From the cell containing the given text, extract its center point as (X, Y) coordinate. 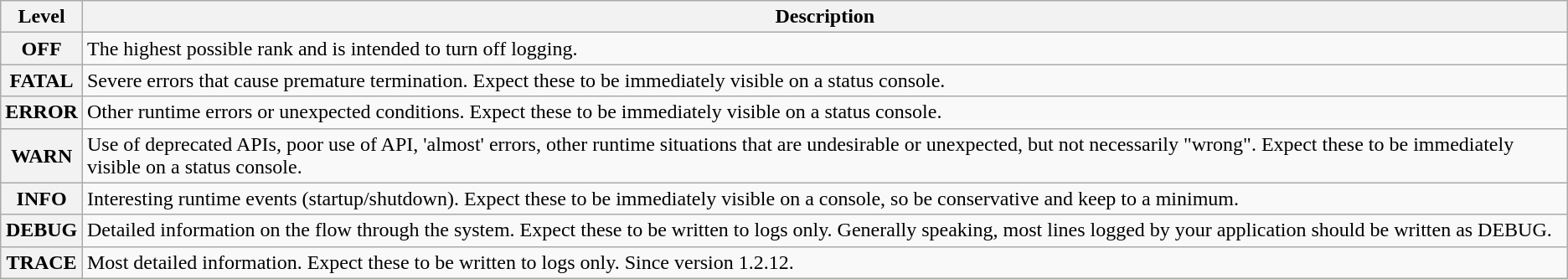
DEBUG (42, 230)
OFF (42, 49)
Severe errors that cause premature termination. Expect these to be immediately visible on a status console. (824, 80)
FATAL (42, 80)
ERROR (42, 112)
INFO (42, 199)
Description (824, 17)
WARN (42, 156)
Interesting runtime events (startup/shutdown). Expect these to be immediately visible on a console, so be conservative and keep to a minimum. (824, 199)
Other runtime errors or unexpected conditions. Expect these to be immediately visible on a status console. (824, 112)
Level (42, 17)
TRACE (42, 262)
Most detailed information. Expect these to be written to logs only. Since version 1.2.12. (824, 262)
The highest possible rank and is intended to turn off logging. (824, 49)
